Find where the given text appears and provide that cell's center as (X, Y) coordinate. 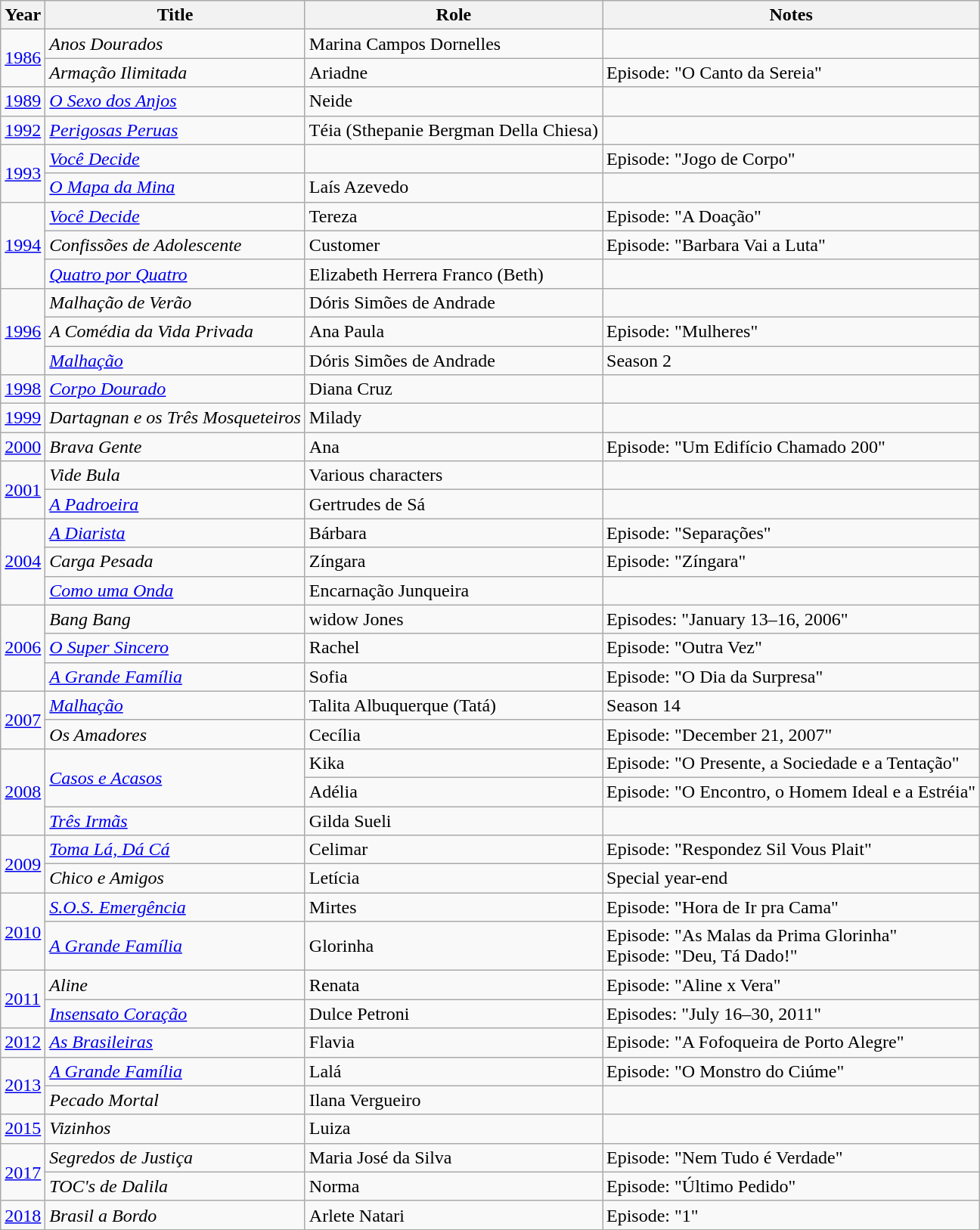
Season 2 (791, 361)
1993 (23, 173)
Episodes: "January 13–16, 2006" (791, 619)
A Diarista (175, 533)
Ana Paula (454, 331)
2017 (23, 1172)
Episode: "Respondez Sil Vous Plait" (791, 850)
Gertrudes de Sá (454, 504)
Téia (Sthepanie Bergman Della Chiesa) (454, 130)
Segredos de Justiça (175, 1157)
1999 (23, 418)
Bárbara (454, 533)
Kika (454, 763)
Episode: "A Fofoqueira de Porto Alegre" (791, 1043)
Episode: "Zíngara" (791, 562)
Zíngara (454, 562)
Year (23, 15)
1992 (23, 130)
Corpo Dourado (175, 389)
Episode: "1" (791, 1215)
2007 (23, 720)
Episode: "Nem Tudo é Verdade" (791, 1157)
Episode: "Hora de Ir pra Cama" (791, 907)
Vizinhos (175, 1129)
Episode: "Aline x Vera" (791, 985)
Episode: "O Monstro do Ciúme" (791, 1071)
Episode: "O Presente, a Sociedade e a Tentação" (791, 763)
Episode: "Outra Vez" (791, 648)
Como uma Onda (175, 590)
2015 (23, 1129)
Luiza (454, 1129)
Sofia (454, 677)
Gilda Sueli (454, 820)
Aline (175, 985)
Rachel (454, 648)
Glorinha (454, 947)
1996 (23, 331)
Special year-end (791, 878)
Bang Bang (175, 619)
2011 (23, 999)
Customer (454, 245)
Os Amadores (175, 734)
2006 (23, 648)
Marina Campos Dornelles (454, 44)
A Padroeira (175, 504)
2004 (23, 562)
Various characters (454, 476)
Armação Ilimitada (175, 73)
Talita Albuquerque (Tatá) (454, 705)
Perigosas Peruas (175, 130)
2012 (23, 1043)
Adélia (454, 792)
Encarnação Junqueira (454, 590)
Confissões de Adolescente (175, 245)
Episode: "December 21, 2007" (791, 734)
O Mapa da Mina (175, 187)
TOC's de Dalila (175, 1186)
Brava Gente (175, 447)
widow Jones (454, 619)
Chico e Amigos (175, 878)
Episode: "Separações" (791, 533)
2001 (23, 490)
Renata (454, 985)
Episode: "Mulheres" (791, 331)
Laís Azevedo (454, 187)
Lalá (454, 1071)
As Brasileiras (175, 1043)
Arlete Natari (454, 1215)
2010 (23, 931)
O Super Sincero (175, 648)
Episode: "As Malas da Prima Glorinha"Episode: "Deu, Tá Dado!" (791, 947)
1994 (23, 245)
Casos e Acasos (175, 777)
Elizabeth Herrera Franco (Beth) (454, 274)
Episode: "Jogo de Corpo" (791, 159)
Anos Dourados (175, 44)
Flavia (454, 1043)
Celimar (454, 850)
Letícia (454, 878)
Vide Bula (175, 476)
Mirtes (454, 907)
Milady (454, 418)
S.O.S. Emergência (175, 907)
Dulce Petroni (454, 1014)
Cecília (454, 734)
Dartagnan e os Três Mosqueteiros (175, 418)
Ilana Vergueiro (454, 1100)
1986 (23, 58)
Episodes: "July 16–30, 2011" (791, 1014)
2013 (23, 1086)
Malhação de Verão (175, 302)
Neide (454, 101)
Carga Pesada (175, 562)
2000 (23, 447)
Episode: "Último Pedido" (791, 1186)
Ana (454, 447)
Episode: "O Dia da Surpresa" (791, 677)
Episode: "A Doação" (791, 216)
Role (454, 15)
Três Irmãs (175, 820)
Insensato Coração (175, 1014)
Episode: "O Canto da Sereia" (791, 73)
Brasil a Bordo (175, 1215)
Tereza (454, 216)
Norma (454, 1186)
Ariadne (454, 73)
1989 (23, 101)
Title (175, 15)
Episode: "O Encontro, o Homem Ideal e a Estréia" (791, 792)
Pecado Mortal (175, 1100)
O Sexo dos Anjos (175, 101)
Episode: "Barbara Vai a Luta" (791, 245)
Diana Cruz (454, 389)
Episode: "Um Edifício Chamado 200" (791, 447)
Notes (791, 15)
2008 (23, 792)
Toma Lá, Dá Cá (175, 850)
2018 (23, 1215)
A Comédia da Vida Privada (175, 331)
Maria José da Silva (454, 1157)
2009 (23, 864)
Season 14 (791, 705)
1998 (23, 389)
Quatro por Quatro (175, 274)
